For the text-containing cell, return its midpoint in [x, y] coordinate format. 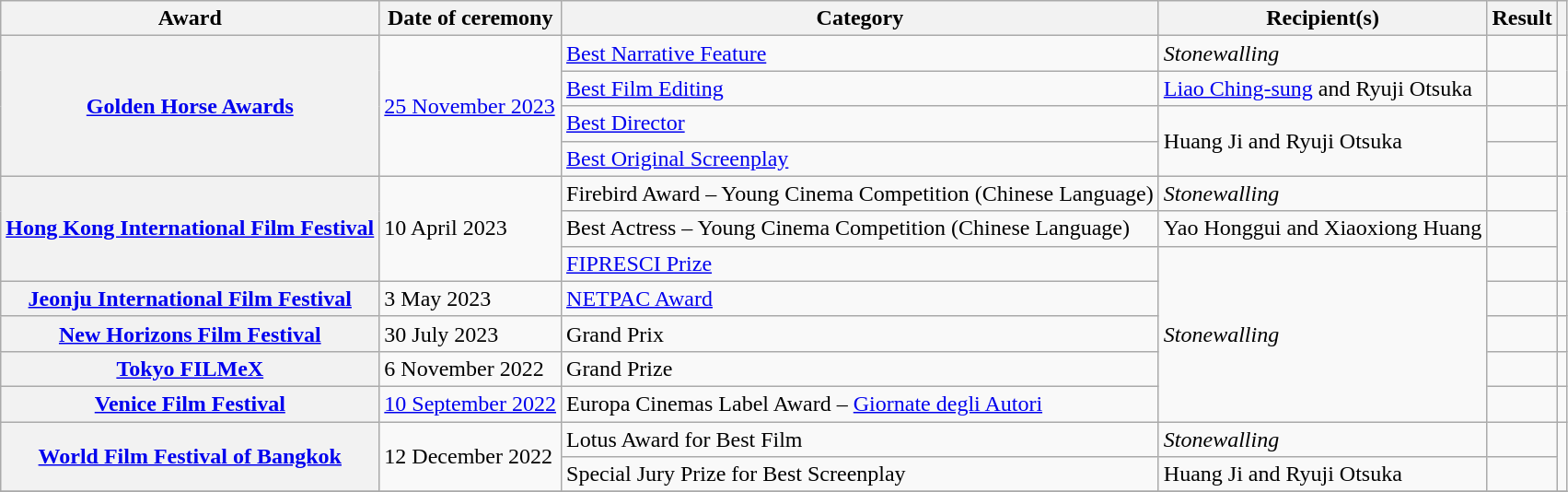
25 November 2023 [470, 106]
Tokyo FILMeX [190, 369]
Best Narrative Feature [860, 53]
Jeonju International Film Festival [190, 299]
NETPAC Award [860, 299]
Award [190, 18]
6 November 2022 [470, 369]
Yao Honggui and Xiaoxiong Huang [1322, 228]
Result [1522, 18]
Liao Ching-sung and Ryuji Otsuka [1322, 88]
Best Actress – Young Cinema Competition (Chinese Language) [860, 228]
3 May 2023 [470, 299]
Venice Film Festival [190, 404]
Hong Kong International Film Festival [190, 228]
Best Original Screenplay [860, 158]
30 July 2023 [470, 334]
Grand Prix [860, 334]
New Horizons Film Festival [190, 334]
Golden Horse Awards [190, 106]
FIPRESCI Prize [860, 264]
Lotus Award for Best Film [860, 439]
10 September 2022 [470, 404]
Category [860, 18]
Special Jury Prize for Best Screenplay [860, 474]
10 April 2023 [470, 228]
Firebird Award – Young Cinema Competition (Chinese Language) [860, 193]
Europa Cinemas Label Award – Giornate degli Autori [860, 404]
12 December 2022 [470, 457]
Best Director [860, 123]
Recipient(s) [1322, 18]
Best Film Editing [860, 88]
World Film Festival of Bangkok [190, 457]
Date of ceremony [470, 18]
Grand Prize [860, 369]
